Find where the given text appears and provide that cell's center as (X, Y) coordinate. 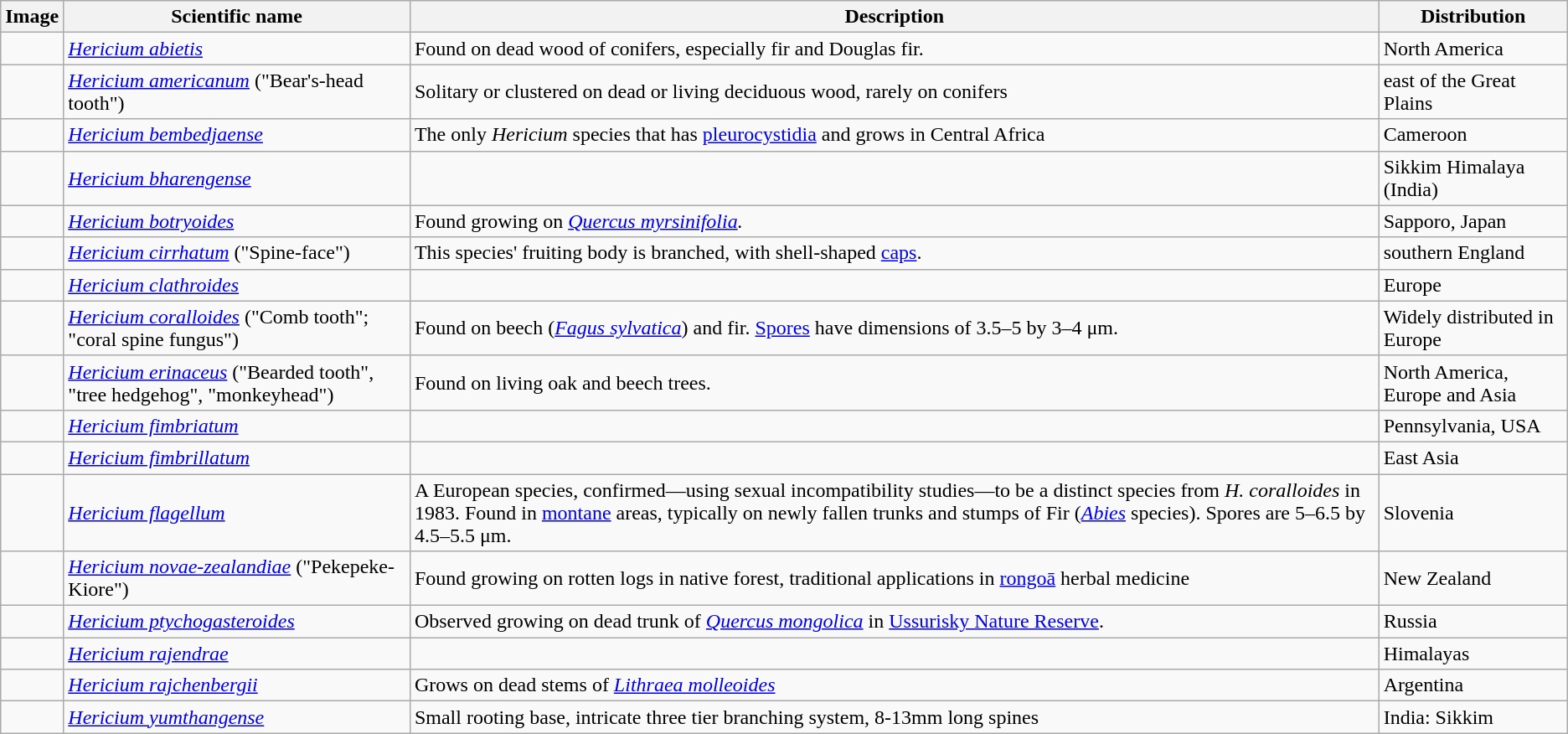
Small rooting base, intricate three tier branching system, 8-13mm long spines (895, 717)
Grows on dead stems of Lithraea molleoides (895, 685)
The only Hericium species that has pleurocystidia and grows in Central Africa (895, 135)
Hericium rajendrae (237, 654)
Found on living oak and beech trees. (895, 382)
Hericium yumthangense (237, 717)
Hericium erinaceus ("Bearded tooth", "tree hedgehog", "monkeyhead") (237, 382)
Hericium fimbrillatum (237, 457)
India: Sikkim (1473, 717)
Widely distributed in Europe (1473, 328)
Cameroon (1473, 135)
Description (895, 17)
Hericium flagellum (237, 513)
Himalayas (1473, 654)
Russia (1473, 622)
Found on beech (Fagus sylvatica) and fir. Spores have dimensions of 3.5–5 by 3–4 μm. (895, 328)
Image (32, 17)
This species' fruiting body is branched, with shell-shaped caps. (895, 253)
Argentina (1473, 685)
Europe (1473, 285)
East Asia (1473, 457)
Solitary or clustered on dead or living deciduous wood, rarely on conifers (895, 92)
Pennsylvania, USA (1473, 426)
Hericium abietis (237, 49)
North America (1473, 49)
Distribution (1473, 17)
Hericium coralloides ("Comb tooth"; "coral spine fungus") (237, 328)
Hericium americanum ("Bear's-head tooth") (237, 92)
Hericium clathroides (237, 285)
Scientific name (237, 17)
Hericium botryoides (237, 221)
Found growing on Quercus myrsinifolia. (895, 221)
Found growing on rotten logs in native forest, traditional applications in rongoā herbal medicine (895, 578)
Sapporo, Japan (1473, 221)
Observed growing on dead trunk of Quercus mongolica in Ussurisky Nature Reserve. (895, 622)
Hericium fimbriatum (237, 426)
Hericium bembedjaense (237, 135)
Hericium rajchenbergii (237, 685)
east of the Great Plains (1473, 92)
Hericium cirrhatum ("Spine-face") (237, 253)
New Zealand (1473, 578)
Sikkim Himalaya (India) (1473, 178)
Hericium novae-zealandiae ("Pekepeke-Kiore") (237, 578)
Slovenia (1473, 513)
North America, Europe and Asia (1473, 382)
Hericium bharengense (237, 178)
southern England (1473, 253)
Found on dead wood of conifers, especially fir and Douglas fir. (895, 49)
Hericium ptychogasteroides (237, 622)
